For the text-containing cell, return its midpoint in (X, Y) coordinate format. 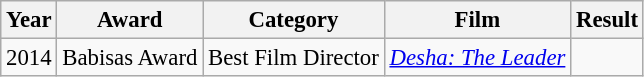
2014 (29, 58)
Year (29, 20)
Result (608, 20)
Best Film Director (294, 58)
Award (130, 20)
Desha: The Leader (477, 58)
Category (294, 20)
Babisas Award (130, 58)
Film (477, 20)
